For the text-containing cell, return its midpoint in (X, Y) coordinate format. 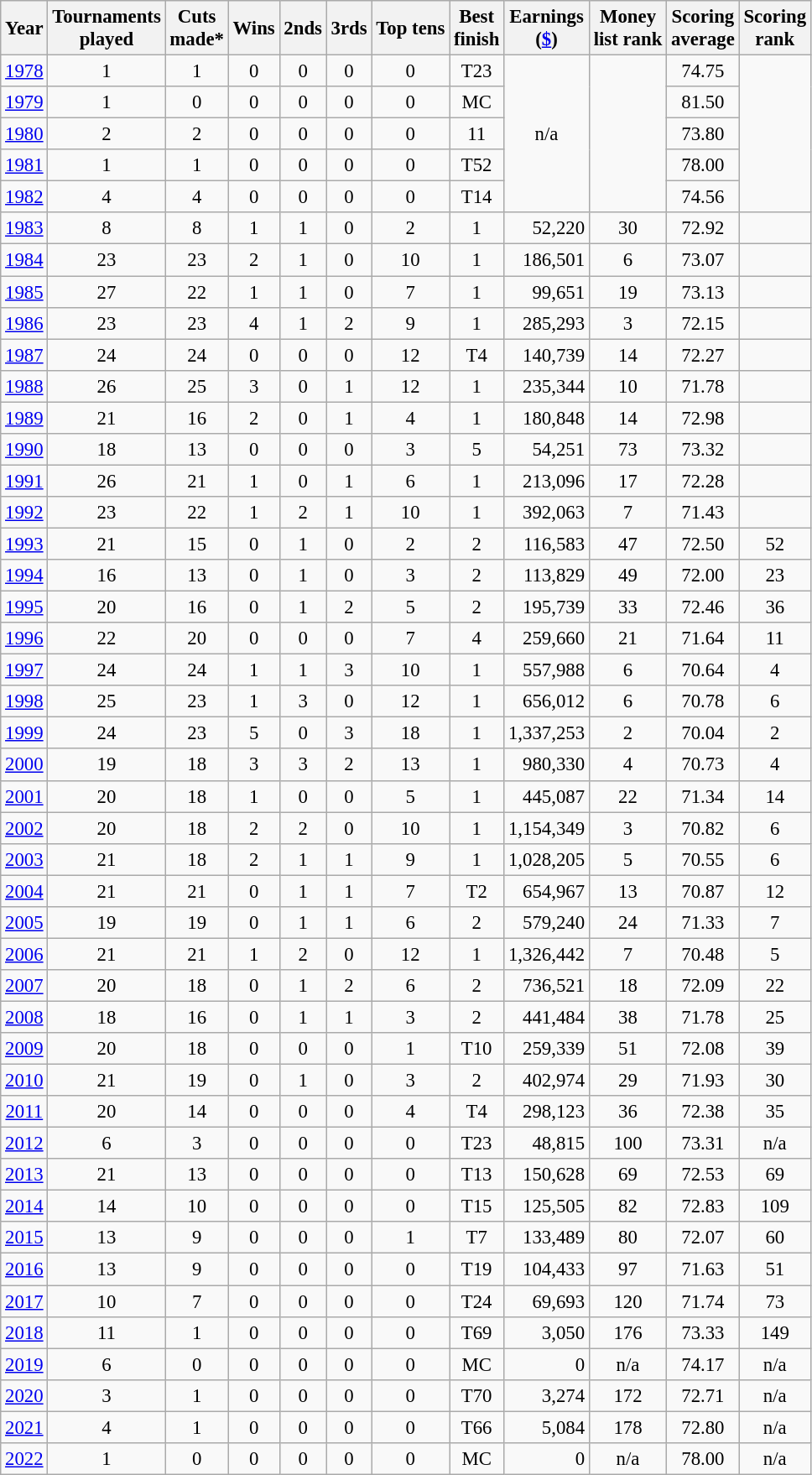
71.63 (703, 1269)
Earnings($) (547, 29)
70.48 (703, 954)
74.56 (703, 197)
2002 (24, 828)
2005 (24, 923)
109 (775, 1207)
176 (627, 1332)
654,967 (547, 891)
33 (627, 607)
T7 (476, 1238)
T2 (476, 891)
Tournaments played (107, 29)
T70 (476, 1395)
104,433 (547, 1269)
Wins (253, 29)
71.43 (703, 513)
120 (627, 1301)
T10 (476, 1049)
285,293 (547, 323)
2006 (24, 954)
72.27 (703, 355)
186,501 (547, 260)
T14 (476, 197)
1995 (24, 607)
82 (627, 1207)
1993 (24, 544)
113,829 (547, 576)
1985 (24, 292)
2022 (24, 1459)
54,251 (547, 450)
149 (775, 1332)
259,339 (547, 1049)
52,220 (547, 229)
72.92 (703, 229)
2021 (24, 1427)
72.53 (703, 1175)
441,484 (547, 1017)
178 (627, 1427)
70.55 (703, 859)
1989 (24, 418)
3rds (349, 29)
140,739 (547, 355)
116,583 (547, 544)
72.00 (703, 576)
72.38 (703, 1112)
48,815 (547, 1144)
392,063 (547, 513)
80 (627, 1238)
3,274 (547, 1395)
70.82 (703, 828)
1994 (24, 576)
125,505 (547, 1207)
2020 (24, 1395)
73.31 (703, 1144)
39 (775, 1049)
402,974 (547, 1081)
72.50 (703, 544)
2007 (24, 986)
Year (24, 29)
T66 (476, 1427)
70.64 (703, 670)
17 (627, 481)
195,739 (547, 607)
557,988 (547, 670)
Cuts made* (196, 29)
97 (627, 1269)
5,084 (547, 1427)
1978 (24, 71)
81.50 (703, 102)
2017 (24, 1301)
656,012 (547, 701)
133,489 (547, 1238)
298,123 (547, 1112)
1986 (24, 323)
259,660 (547, 638)
1999 (24, 733)
72.80 (703, 1427)
Bestfinish (476, 29)
1,326,442 (547, 954)
3,050 (547, 1332)
T19 (476, 1269)
70.78 (703, 701)
71.74 (703, 1301)
73.80 (703, 134)
1998 (24, 701)
Moneylist rank (627, 29)
980,330 (547, 765)
Scoring average (703, 29)
172 (627, 1395)
1997 (24, 670)
2010 (24, 1081)
2016 (24, 1269)
1988 (24, 386)
150,628 (547, 1175)
T13 (476, 1175)
72.07 (703, 1238)
1,337,253 (547, 733)
71.33 (703, 923)
2014 (24, 1207)
71.93 (703, 1081)
38 (627, 1017)
1987 (24, 355)
2013 (24, 1175)
2008 (24, 1017)
T24 (476, 1301)
1991 (24, 481)
72.83 (703, 1207)
73.07 (703, 260)
72.71 (703, 1395)
2004 (24, 891)
1996 (24, 638)
1983 (24, 229)
2009 (24, 1049)
Scoringrank (775, 29)
72.09 (703, 986)
2003 (24, 859)
35 (775, 1112)
1984 (24, 260)
2000 (24, 765)
72.46 (703, 607)
72.15 (703, 323)
71.34 (703, 796)
1981 (24, 165)
T52 (476, 165)
736,521 (547, 986)
29 (627, 1081)
1980 (24, 134)
72.98 (703, 418)
15 (196, 544)
70.73 (703, 765)
213,096 (547, 481)
74.17 (703, 1364)
T69 (476, 1332)
180,848 (547, 418)
2019 (24, 1364)
70.87 (703, 891)
1992 (24, 513)
1982 (24, 197)
71.64 (703, 638)
1979 (24, 102)
445,087 (547, 796)
2001 (24, 796)
1990 (24, 450)
2018 (24, 1332)
73.33 (703, 1332)
49 (627, 576)
52 (775, 544)
69,693 (547, 1301)
70.04 (703, 733)
74.75 (703, 71)
T15 (476, 1207)
579,240 (547, 923)
2011 (24, 1112)
Top tens (411, 29)
99,651 (547, 292)
1,154,349 (547, 828)
27 (107, 292)
73.32 (703, 450)
47 (627, 544)
60 (775, 1238)
100 (627, 1144)
73.13 (703, 292)
72.08 (703, 1049)
235,344 (547, 386)
2012 (24, 1144)
1,028,205 (547, 859)
2015 (24, 1238)
72.28 (703, 481)
2nds (303, 29)
